Capture the cell that displays the provided text and extract its (X, Y) central coordinate. 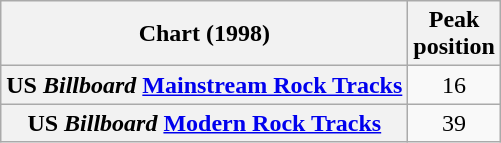
Chart (1998) (204, 34)
16 (454, 85)
39 (454, 123)
Peakposition (454, 34)
US Billboard Modern Rock Tracks (204, 123)
US Billboard Mainstream Rock Tracks (204, 85)
